Locate the cell with the specified text and output its (x, y) center coordinate. 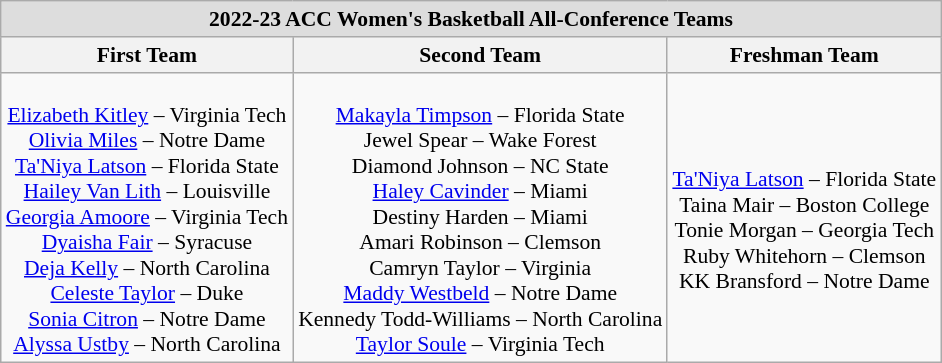
Ta'Niya Latson – Florida State Taina Mair – Boston College Tonie Morgan – Georgia Tech Ruby Whitehorn – Clemson KK Bransford – Notre Dame (804, 218)
Second Team (480, 55)
2022-23 ACC Women's Basketball All-Conference Teams (471, 19)
First Team (147, 55)
Freshman Team (804, 55)
